Locate the cell with the specified text and output its [x, y] center coordinate. 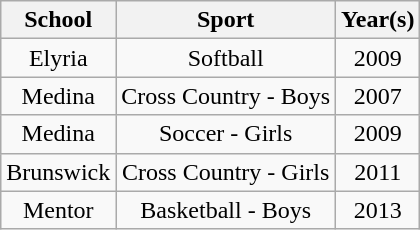
2007 [378, 96]
Year(s) [378, 20]
School [58, 20]
Sport [226, 20]
Basketball - Boys [226, 210]
2011 [378, 172]
Soccer - Girls [226, 134]
Softball [226, 58]
Cross Country - Boys [226, 96]
Mentor [58, 210]
2013 [378, 210]
Brunswick [58, 172]
Cross Country - Girls [226, 172]
Elyria [58, 58]
